Locate the cell with the specified text and output its (x, y) center coordinate. 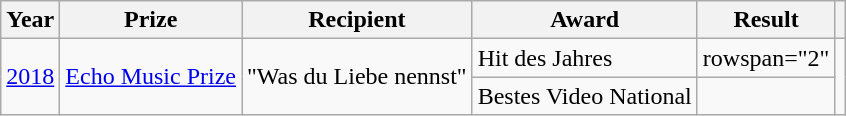
Bestes Video National (584, 96)
"Was du Liebe nennst" (358, 77)
rowspan="2" (766, 58)
Recipient (358, 20)
Result (766, 20)
Year (30, 20)
Award (584, 20)
Echo Music Prize (151, 77)
Hit des Jahres (584, 58)
2018 (30, 77)
Prize (151, 20)
